Locate the cell with the specified text and output its [X, Y] center coordinate. 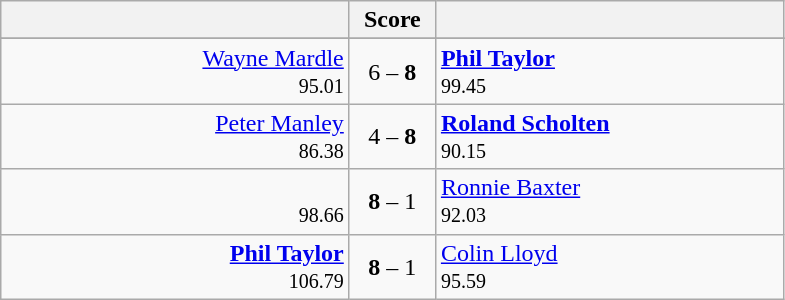
Wayne Mardle 95.01 [176, 72]
Roland Scholten 90.15 [610, 136]
98.66 [176, 202]
Ronnie Baxter 92.03 [610, 202]
Colin Lloyd 95.59 [610, 266]
6 – 8 [392, 72]
4 – 8 [392, 136]
Phil Taylor 99.45 [610, 72]
Phil Taylor 106.79 [176, 266]
Peter Manley 86.38 [176, 136]
Score [392, 20]
